Extract the [x, y] coordinate from the center of the cell holding the provided text.  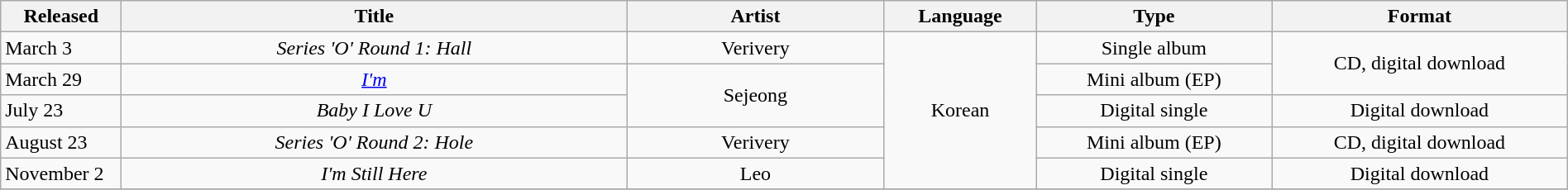
March 3 [61, 48]
Artist [756, 17]
Series 'O' Round 1: Hall [374, 48]
Language [960, 17]
Type [1154, 17]
Title [374, 17]
Single album [1154, 48]
July 23 [61, 111]
November 2 [61, 173]
I'm Still Here [374, 173]
March 29 [61, 79]
Series 'O' Round 2: Hole [374, 142]
Leo [756, 173]
Format [1420, 17]
August 23 [61, 142]
Korean [960, 111]
Sejeong [756, 95]
I'm [374, 79]
Released [61, 17]
Baby I Love U [374, 111]
